Detect which cell encompasses the target text, then output its [X, Y] center coordinate. 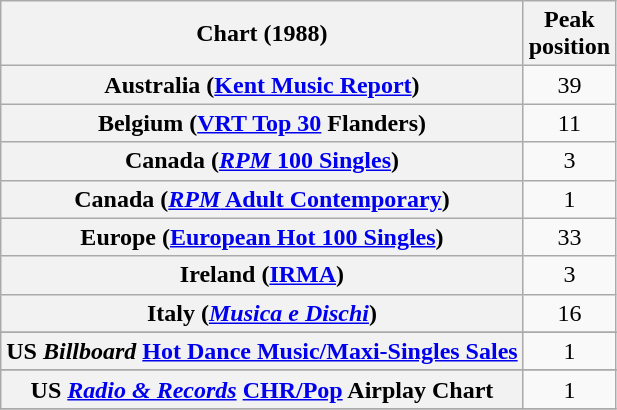
US Billboard Hot Dance Music/Maxi-Singles Sales [262, 351]
Belgium (VRT Top 30 Flanders) [262, 123]
11 [569, 123]
US Radio & Records CHR/Pop Airplay Chart [262, 389]
Ireland (IRMA) [262, 275]
Australia (Kent Music Report) [262, 85]
33 [569, 237]
Chart (1988) [262, 34]
Peakposition [569, 34]
16 [569, 313]
Canada (RPM Adult Contemporary) [262, 199]
Europe (European Hot 100 Singles) [262, 237]
Canada (RPM 100 Singles) [262, 161]
Italy (Musica e Dischi) [262, 313]
39 [569, 85]
